Search for the cell housing the specified text and yield its [x, y] center coordinate. 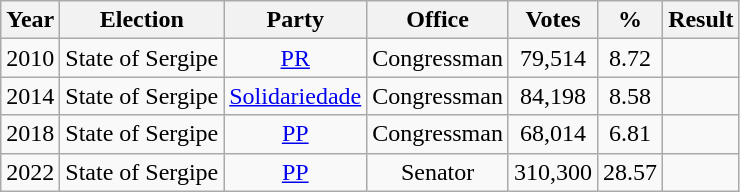
Party [296, 20]
2022 [30, 172]
310,300 [552, 172]
2018 [30, 134]
Result [701, 20]
Year [30, 20]
8.58 [630, 96]
6.81 [630, 134]
Election [142, 20]
Votes [552, 20]
79,514 [552, 58]
% [630, 20]
68,014 [552, 134]
2014 [30, 96]
8.72 [630, 58]
84,198 [552, 96]
Office [438, 20]
2010 [30, 58]
28.57 [630, 172]
Solidariedade [296, 96]
PR [296, 58]
Senator [438, 172]
